Return (X, Y) of the center of cell containing provided text 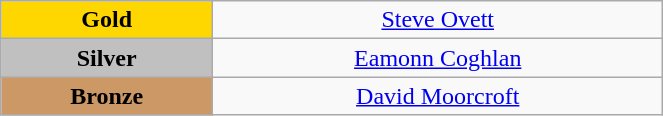
Bronze (107, 96)
Eamonn Coghlan (438, 58)
Silver (107, 58)
Steve Ovett (438, 20)
Gold (107, 20)
David Moorcroft (438, 96)
